For the text-containing cell, return its midpoint in [X, Y] coordinate format. 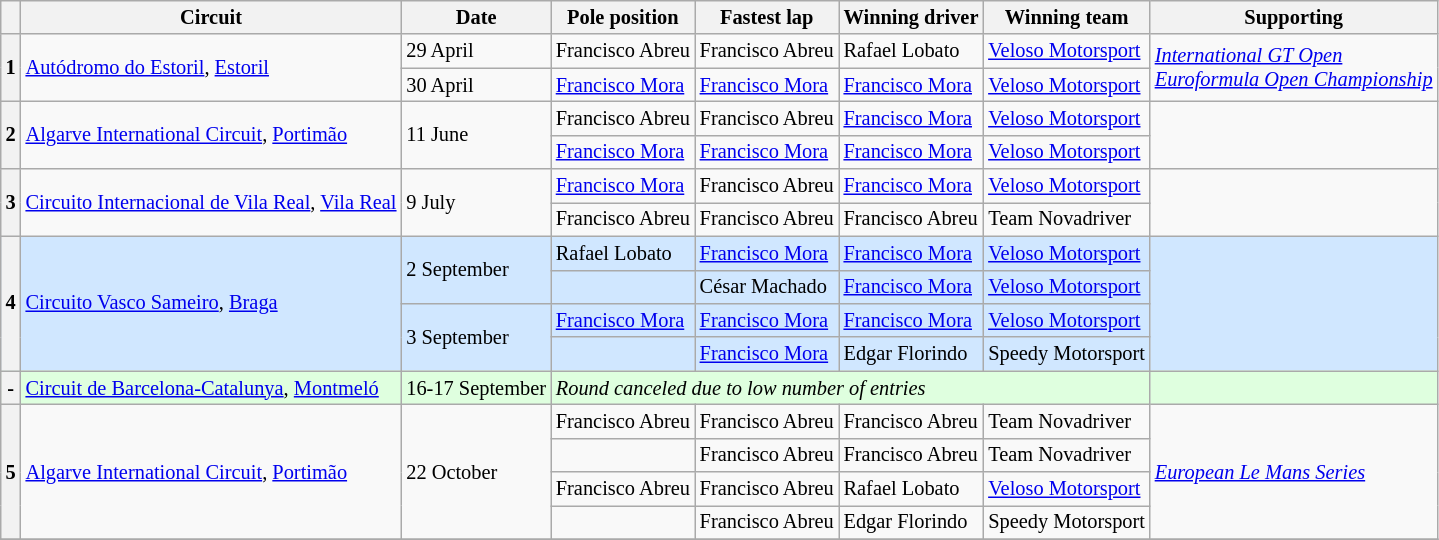
Circuit de Barcelona-Catalunya, Montmeló [212, 388]
1 [11, 68]
5 [11, 472]
Date [476, 17]
Round canceled due to low number of entries [850, 388]
4 [11, 304]
3 September [476, 336]
International GT OpenEuroformula Open Championship [1294, 68]
Winning team [1066, 17]
30 April [476, 85]
2 September [476, 270]
Winning driver [912, 17]
29 April [476, 51]
César Machado [767, 287]
9 July [476, 202]
European Le Mans Series [1294, 472]
2 [11, 134]
16-17 September [476, 388]
22 October [476, 472]
Pole position [623, 17]
Fastest lap [767, 17]
- [11, 388]
Supporting [1294, 17]
3 [11, 202]
11 June [476, 134]
Circuit [212, 17]
Circuito Vasco Sameiro, Braga [212, 304]
Circuito Internacional de Vila Real, Vila Real [212, 202]
Autódromo do Estoril, Estoril [212, 68]
